Locate the cell with the specified text and output its (X, Y) center coordinate. 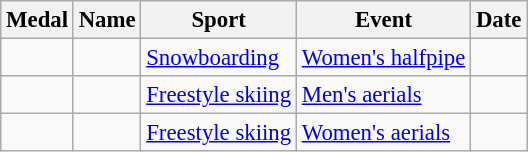
Snowboarding (219, 58)
Event (383, 20)
Women's aerials (383, 133)
Women's halfpipe (383, 58)
Sport (219, 20)
Medal (38, 20)
Date (499, 20)
Men's aerials (383, 95)
Name (107, 20)
